Scan for the cell matching the given text and deliver its [X, Y] coordinate at center. 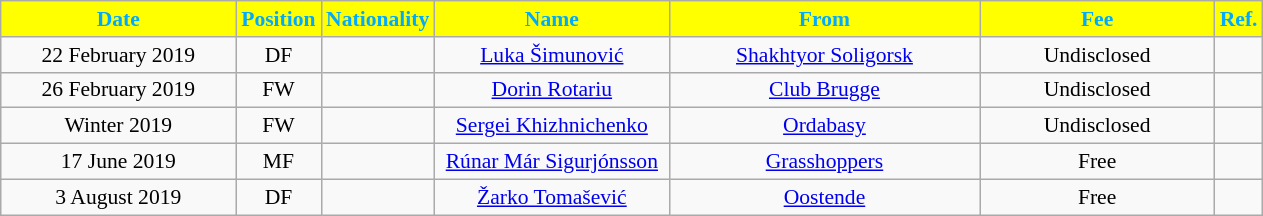
Sergei Khizhnichenko [552, 126]
Luka Šimunović [552, 55]
Oostende [824, 197]
Žarko Tomašević [552, 197]
Position [278, 19]
Fee [1098, 19]
Ordabasy [824, 126]
Name [552, 19]
Nationality [378, 19]
Grasshoppers [824, 162]
17 June 2019 [118, 162]
Winter 2019 [118, 126]
Dorin Rotariu [552, 90]
MF [278, 162]
Date [118, 19]
Rúnar Már Sigurjónsson [552, 162]
Shakhtyor Soligorsk [824, 55]
Club Brugge [824, 90]
3 August 2019 [118, 197]
From [824, 19]
26 February 2019 [118, 90]
Ref. [1239, 19]
22 February 2019 [118, 55]
